Extract the (X, Y) coordinate from the center of the cell holding the provided text.  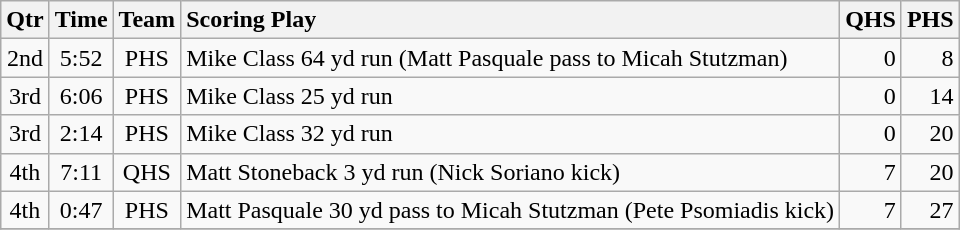
2:14 (81, 134)
2nd (25, 58)
Time (81, 20)
5:52 (81, 58)
27 (930, 210)
14 (930, 96)
7:11 (81, 172)
Matt Pasquale 30 yd pass to Micah Stutzman (Pete Psomiadis kick) (510, 210)
Matt Stoneback 3 yd run (Nick Soriano kick) (510, 172)
6:06 (81, 96)
Scoring Play (510, 20)
8 (930, 58)
Mike Class 64 yd run (Matt Pasquale pass to Micah Stutzman) (510, 58)
Qtr (25, 20)
0:47 (81, 210)
Team (147, 20)
Mike Class 32 yd run (510, 134)
Mike Class 25 yd run (510, 96)
